Return the [x, y] coordinate for the center point of the cell that contains the specified text.  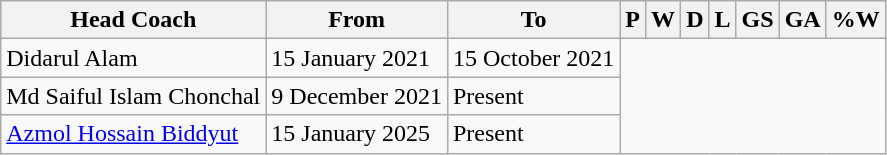
Head Coach [134, 20]
Didarul Alam [134, 58]
15 October 2021 [533, 58]
L [722, 20]
15 January 2025 [357, 134]
GA [802, 20]
Md Saiful Islam Chonchal [134, 96]
From [357, 20]
%W [856, 20]
To [533, 20]
W [664, 20]
GS [758, 20]
P [633, 20]
15 January 2021 [357, 58]
9 December 2021 [357, 96]
D [695, 20]
Azmol Hossain Biddyut [134, 134]
